Capture the cell that displays the provided text and extract its (X, Y) central coordinate. 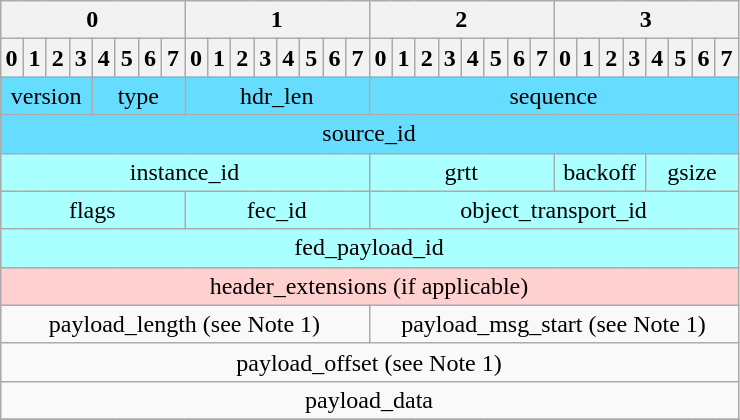
header_extensions (if applicable) (369, 286)
fec_id (276, 210)
backoff (600, 172)
instance_id (184, 172)
payload_offset (see Note 1) (369, 362)
sequence (554, 96)
fed_payload_id (369, 248)
gsize (692, 172)
object_transport_id (554, 210)
source_id (369, 134)
type (138, 96)
payload_data (369, 400)
payload_length (see Note 1) (184, 324)
payload_msg_start (see Note 1) (554, 324)
version (46, 96)
hdr_len (276, 96)
flags (92, 210)
grtt (461, 172)
